Output the [X, Y] coordinate of the center of the cell containing the given text.  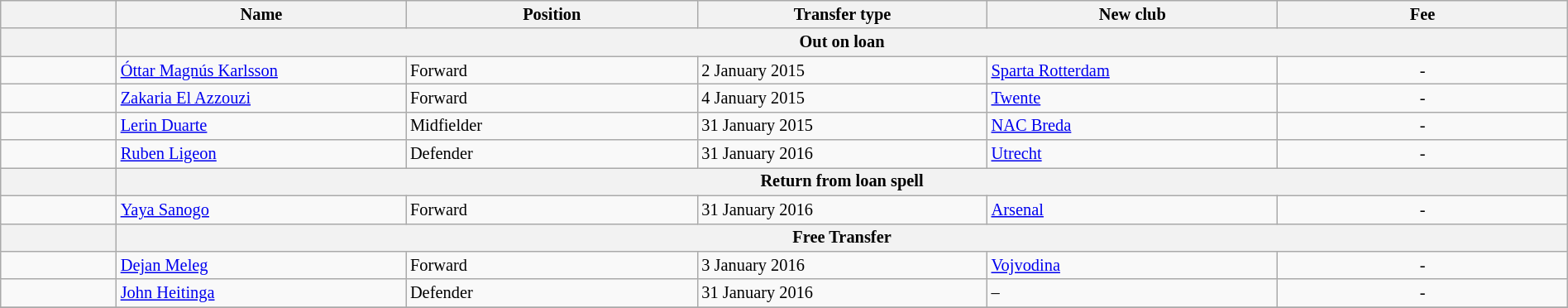
Fee [1422, 14]
Out on loan [842, 42]
2 January 2015 [842, 70]
Zakaria El Azzouzi [261, 98]
Arsenal [1133, 209]
Name [261, 14]
Free Transfer [842, 238]
4 January 2015 [842, 98]
Midfielder [552, 126]
NAC Breda [1133, 126]
Transfer type [842, 14]
Ruben Ligeon [261, 154]
Twente [1133, 98]
– [1133, 293]
3 January 2016 [842, 265]
John Heitinga [261, 293]
Sparta Rotterdam [1133, 70]
Position [552, 14]
Yaya Sanogo [261, 209]
31 January 2015 [842, 126]
Lerin Duarte [261, 126]
Return from loan spell [842, 181]
Utrecht [1133, 154]
Dejan Meleg [261, 265]
Óttar Magnús Karlsson [261, 70]
Vojvodina [1133, 265]
New club [1133, 14]
